From the cell containing the given text, extract its center point as (X, Y) coordinate. 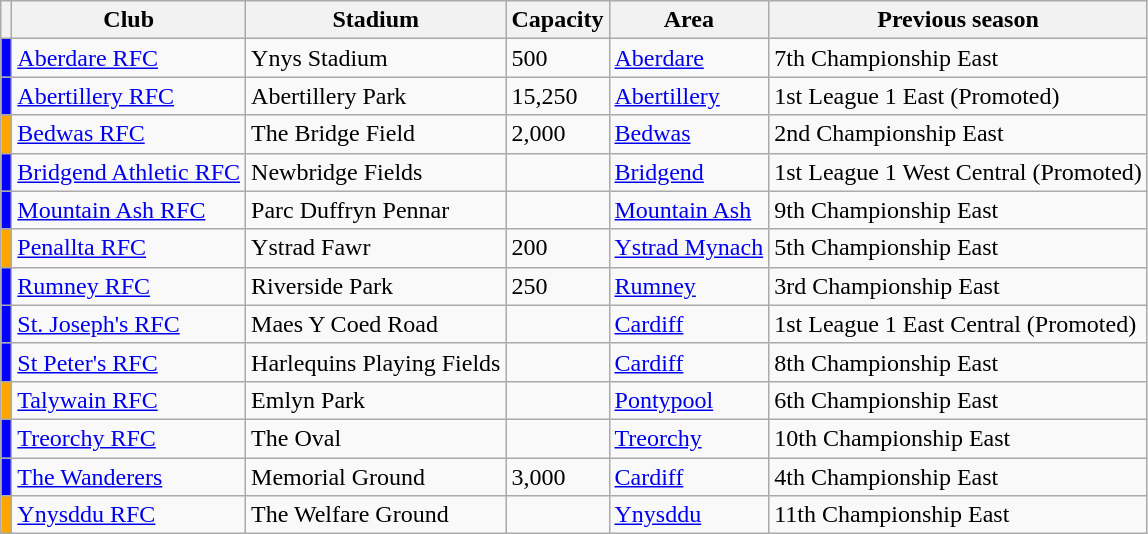
5th Championship East (958, 248)
200 (558, 248)
2nd Championship East (958, 134)
Aberdare (689, 58)
Harlequins Playing Fields (376, 362)
Bridgend (689, 172)
Abertillery (689, 96)
Treorchy (689, 438)
7th Championship East (958, 58)
Area (689, 20)
The Bridge Field (376, 134)
Mountain Ash (689, 210)
The Oval (376, 438)
Stadium (376, 20)
Ynysddu RFC (129, 515)
8th Championship East (958, 362)
Penallta RFC (129, 248)
St Peter's RFC (129, 362)
Abertillery RFC (129, 96)
Bedwas RFC (129, 134)
Mountain Ash RFC (129, 210)
Newbridge Fields (376, 172)
6th Championship East (958, 400)
Bridgend Athletic RFC (129, 172)
Ynysddu (689, 515)
Talywain RFC (129, 400)
1st League 1 East (Promoted) (958, 96)
Club (129, 20)
Ystrad Fawr (376, 248)
3,000 (558, 477)
9th Championship East (958, 210)
2,000 (558, 134)
Rumney (689, 286)
Maes Y Coed Road (376, 324)
4th Championship East (958, 477)
Memorial Ground (376, 477)
10th Championship East (958, 438)
Abertillery Park (376, 96)
1st League 1 East Central (Promoted) (958, 324)
Previous season (958, 20)
15,250 (558, 96)
Parc Duffryn Pennar (376, 210)
St. Joseph's RFC (129, 324)
Pontypool (689, 400)
Treorchy RFC (129, 438)
Bedwas (689, 134)
Ystrad Mynach (689, 248)
500 (558, 58)
Rumney RFC (129, 286)
The Wanderers (129, 477)
Ynys Stadium (376, 58)
1st League 1 West Central (Promoted) (958, 172)
250 (558, 286)
11th Championship East (958, 515)
Aberdare RFC (129, 58)
Riverside Park (376, 286)
Capacity (558, 20)
The Welfare Ground (376, 515)
Emlyn Park (376, 400)
3rd Championship East (958, 286)
